Locate the cell with the specified text and output its (x, y) center coordinate. 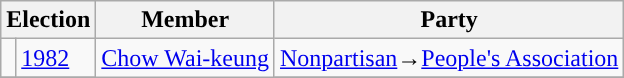
Party (448, 20)
Election (48, 20)
Nonpartisan→People's Association (448, 58)
Member (186, 20)
Chow Wai-keung (186, 58)
1982 (56, 58)
